Scan for the cell matching the given text and deliver its [X, Y] coordinate at center. 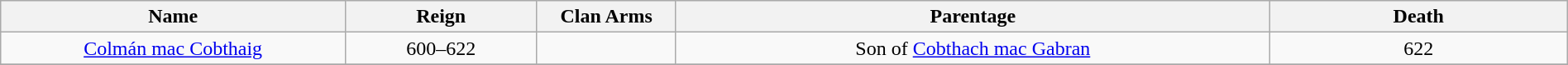
Parentage [973, 17]
Son of Cobthach mac Gabran [973, 48]
622 [1418, 48]
600–622 [442, 48]
Reign [442, 17]
Name [174, 17]
Death [1418, 17]
Clan Arms [607, 17]
Colmán mac Cobthaig [174, 48]
